Extract the (X, Y) coordinate from the center of the cell holding the provided text.  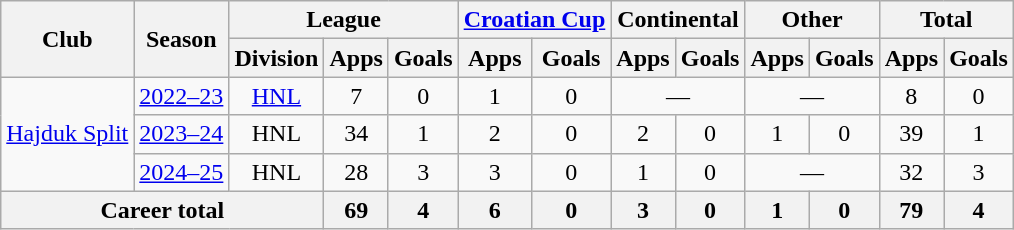
28 (356, 172)
Club (68, 39)
Division (276, 58)
2022–23 (182, 96)
69 (356, 210)
34 (356, 134)
2024–25 (182, 172)
Season (182, 39)
Continental (678, 20)
39 (911, 134)
6 (494, 210)
Other (812, 20)
Croatian Cup (534, 20)
League (344, 20)
Total (946, 20)
8 (911, 96)
7 (356, 96)
Hajduk Split (68, 134)
32 (911, 172)
79 (911, 210)
2023–24 (182, 134)
Career total (162, 210)
